Detect which cell encompasses the target text, then output its (X, Y) center coordinate. 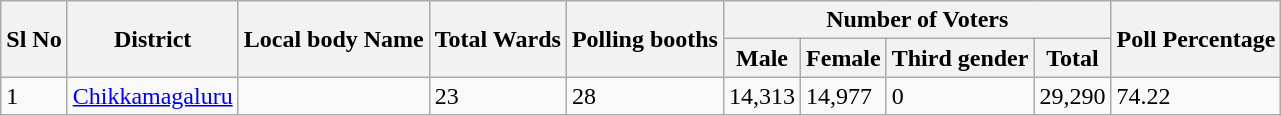
Chikkamagaluru (152, 96)
Total (1072, 58)
Polling booths (644, 39)
Sl No (34, 39)
District (152, 39)
0 (960, 96)
Male (762, 58)
Female (844, 58)
Local body Name (334, 39)
Third gender (960, 58)
Poll Percentage (1196, 39)
Number of Voters (917, 20)
29,290 (1072, 96)
1 (34, 96)
14,977 (844, 96)
74.22 (1196, 96)
14,313 (762, 96)
23 (498, 96)
Total Wards (498, 39)
28 (644, 96)
